Extract the (X, Y) coordinate from the center of the cell holding the provided text.  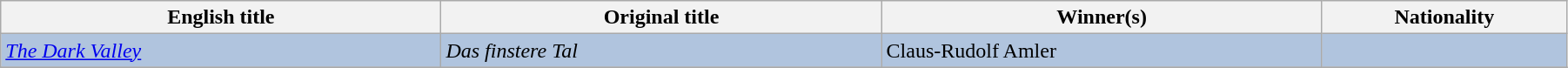
Das finstere Tal (661, 51)
Nationality (1444, 17)
Winner(s) (1102, 17)
Original title (661, 17)
The Dark Valley (221, 51)
English title (221, 17)
Claus-Rudolf Amler (1102, 51)
